Return [X, Y] of the center of cell containing provided text 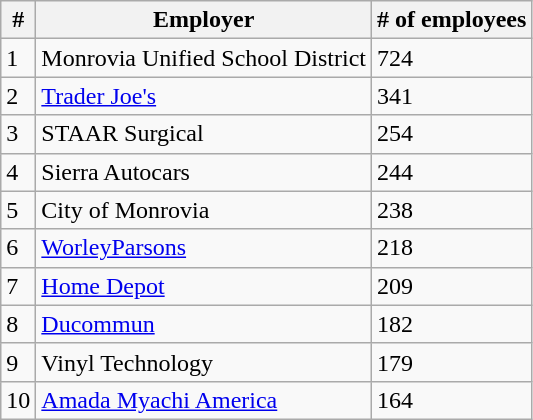
3 [18, 134]
Employer [204, 20]
Monrovia Unified School District [204, 58]
10 [18, 400]
179 [452, 362]
238 [452, 210]
341 [452, 96]
724 [452, 58]
254 [452, 134]
Home Depot [204, 286]
4 [18, 172]
Sierra Autocars [204, 172]
Ducommun [204, 324]
9 [18, 362]
6 [18, 248]
1 [18, 58]
Vinyl Technology [204, 362]
2 [18, 96]
5 [18, 210]
182 [452, 324]
Trader Joe's [204, 96]
STAAR Surgical [204, 134]
7 [18, 286]
218 [452, 248]
# of employees [452, 20]
# [18, 20]
WorleyParsons [204, 248]
City of Monrovia [204, 210]
209 [452, 286]
164 [452, 400]
Amada Myachi America [204, 400]
8 [18, 324]
244 [452, 172]
